Locate the cell with the specified text and output its (X, Y) center coordinate. 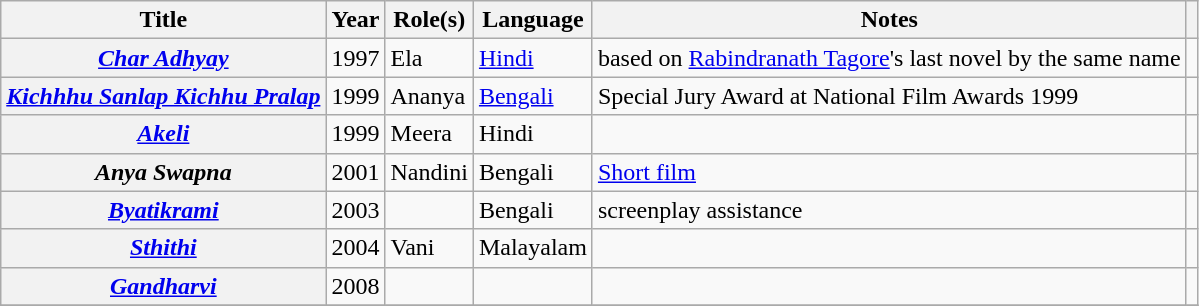
Char Adhyay (164, 58)
Meera (429, 134)
Language (532, 20)
Gandharvi (164, 286)
Special Jury Award at National Film Awards 1999 (889, 96)
1997 (356, 58)
Anya Swapna (164, 172)
Kichhhu Sanlap Kichhu Pralap (164, 96)
Malayalam (532, 248)
Notes (889, 20)
Vani (429, 248)
Sthithi (164, 248)
Ela (429, 58)
2001 (356, 172)
screenplay assistance (889, 210)
2003 (356, 210)
Short film (889, 172)
Title (164, 20)
Nandini (429, 172)
2004 (356, 248)
Role(s) (429, 20)
Year (356, 20)
Byatikrami (164, 210)
Ananya (429, 96)
Akeli (164, 134)
2008 (356, 286)
based on Rabindranath Tagore's last novel by the same name (889, 58)
